Pinpoint the cell where the given text exists, returning its (x, y) midpoint coordinate. 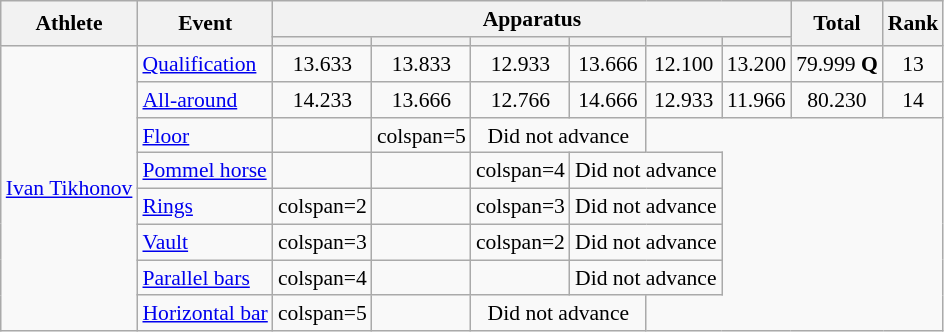
Vault (204, 243)
14 (914, 100)
Pommel horse (204, 171)
14.666 (608, 100)
14.233 (322, 100)
Parallel bars (204, 278)
Floor (204, 136)
All-around (204, 100)
Horizontal bar (204, 314)
79.999 Q (837, 64)
13 (914, 64)
Event (204, 24)
13.200 (756, 64)
Total (837, 24)
Rings (204, 207)
Rank (914, 24)
13.633 (322, 64)
12.100 (684, 64)
13.833 (422, 64)
Qualification (204, 64)
Athlete (70, 24)
Apparatus (532, 19)
80.230 (837, 100)
11.966 (756, 100)
Ivan Tikhonov (70, 188)
12.766 (520, 100)
